Extract the (x, y) coordinate from the center of the cell holding the provided text.  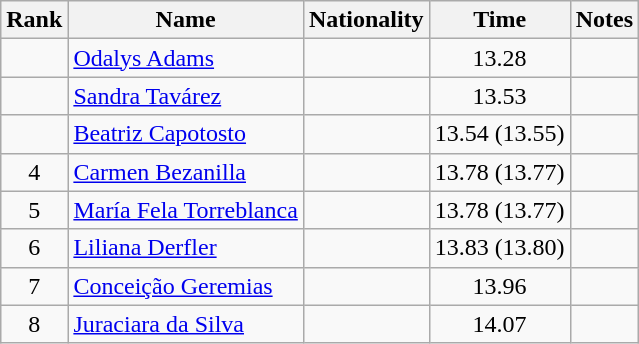
13.54 (13.55) (500, 134)
8 (34, 324)
Rank (34, 20)
Odalys Adams (186, 58)
Conceição Geremias (186, 286)
13.96 (500, 286)
Carmen Bezanilla (186, 172)
Juraciara da Silva (186, 324)
7 (34, 286)
13.28 (500, 58)
4 (34, 172)
Notes (604, 20)
13.83 (13.80) (500, 248)
6 (34, 248)
Sandra Tavárez (186, 96)
Liliana Derfler (186, 248)
María Fela Torreblanca (186, 210)
14.07 (500, 324)
5 (34, 210)
Time (500, 20)
13.53 (500, 96)
Nationality (366, 20)
Beatriz Capotosto (186, 134)
Name (186, 20)
